Pinpoint the cell where the given text exists, returning its (X, Y) midpoint coordinate. 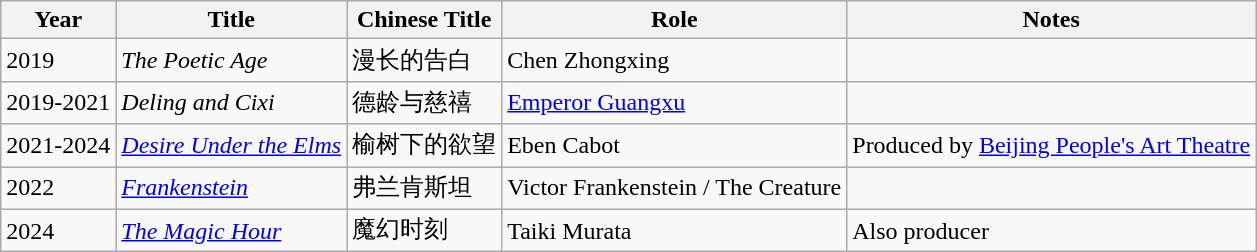
Year (58, 20)
德龄与慈禧 (424, 102)
Notes (1052, 20)
Eben Cabot (674, 146)
Frankenstein (232, 188)
The Poetic Age (232, 60)
Also producer (1052, 230)
Taiki Murata (674, 230)
Chen Zhongxing (674, 60)
Title (232, 20)
Chinese Title (424, 20)
榆树下的欲望 (424, 146)
Victor Frankenstein / The Creature (674, 188)
The Magic Hour (232, 230)
2022 (58, 188)
2019 (58, 60)
Produced by Beijing People's Art Theatre (1052, 146)
Role (674, 20)
漫长的告白 (424, 60)
Desire Under the Elms (232, 146)
Deling and Cixi (232, 102)
Emperor Guangxu (674, 102)
魔幻时刻 (424, 230)
2024 (58, 230)
2021-2024 (58, 146)
弗兰肯斯坦 (424, 188)
2019-2021 (58, 102)
